Capture the cell that displays the provided text and extract its [x, y] central coordinate. 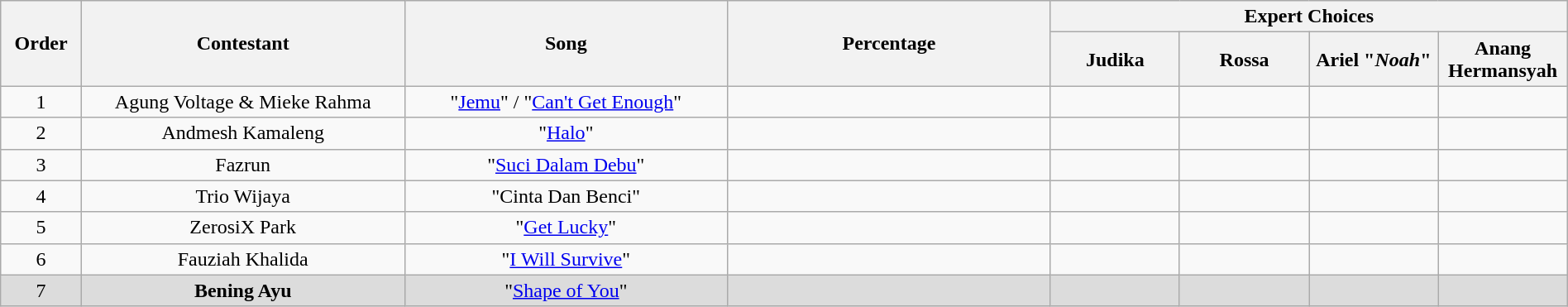
Expert Choices [1308, 17]
Fauziah Khalida [243, 259]
Fazrun [243, 165]
Andmesh Kamaleng [243, 133]
Agung Voltage & Mieke Rahma [243, 102]
Contestant [243, 43]
Percentage [890, 43]
"Jemu" / "Can't Get Enough" [566, 102]
Trio Wijaya [243, 196]
Bening Ayu [243, 290]
7 [41, 290]
"I Will Survive" [566, 259]
4 [41, 196]
ZerosiX Park [243, 228]
5 [41, 228]
Rossa [1244, 60]
Order [41, 43]
2 [41, 133]
Song [566, 43]
"Halo" [566, 133]
"Cinta Dan Benci" [566, 196]
"Suci Dalam Debu" [566, 165]
6 [41, 259]
Judika [1115, 60]
1 [41, 102]
Ariel "Noah" [1374, 60]
"Get Lucky" [566, 228]
3 [41, 165]
Anang Hermansyah [1503, 60]
"Shape of You" [566, 290]
